Identify which cell holds the provided text, then report its (X, Y) central coordinate. 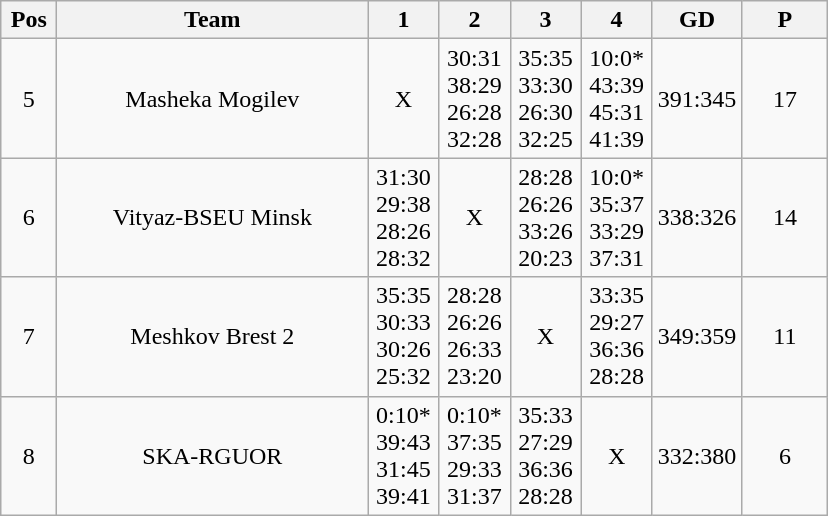
30:3138:2926:2832:28 (474, 98)
1 (404, 20)
GD (697, 20)
Pos (29, 20)
2 (474, 20)
5 (29, 98)
4 (616, 20)
338:326 (697, 218)
Vityaz-BSEU Minsk (212, 218)
391:345 (697, 98)
332:380 (697, 456)
17 (785, 98)
Masheka Mogilev (212, 98)
P (785, 20)
0:10*39:4331:4539:41 (404, 456)
10:0*35:3733:2937:31 (616, 218)
14 (785, 218)
35:3533:3026:3032:25 (546, 98)
10:0*43:3945:3141:39 (616, 98)
Meshkov Brest 2 (212, 336)
28:2826:2626:3323:20 (474, 336)
0:10*37:3529:3331:37 (474, 456)
11 (785, 336)
33:3529:2736:3628:28 (616, 336)
7 (29, 336)
28:2826:2633:2620:23 (546, 218)
349:359 (697, 336)
31:3029:3828:2628:32 (404, 218)
SKA-RGUOR (212, 456)
35:3327:2936:3628:28 (546, 456)
8 (29, 456)
Team (212, 20)
35:3530:3330:2625:32 (404, 336)
3 (546, 20)
